Identify which cell holds the provided text, then report its [X, Y] central coordinate. 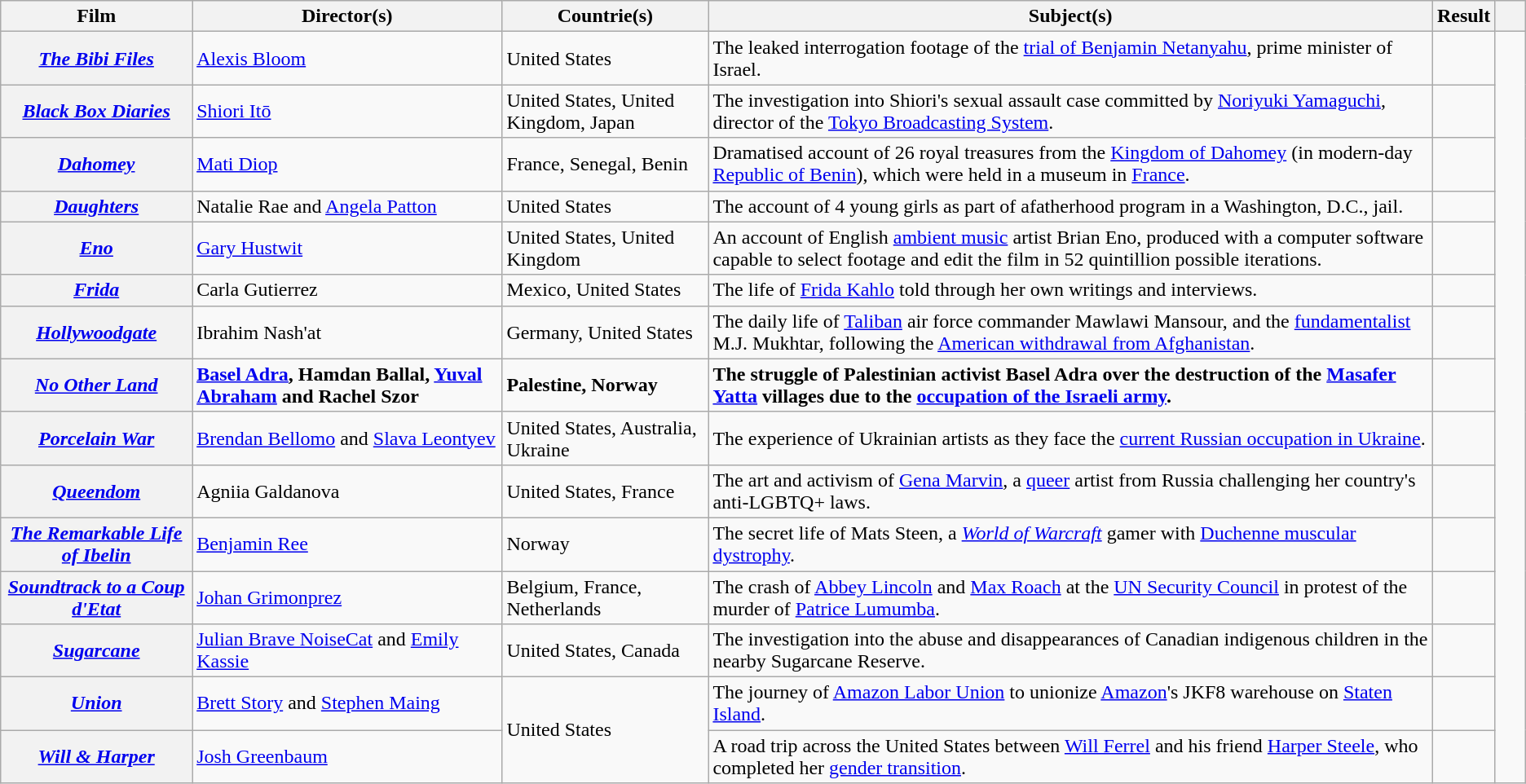
Eno [96, 248]
The art and activism of Gena Marvin, a queer artist from Russia challenging her country's anti-LGBTQ+ laws. [1070, 491]
Basel Adra, Hamdan Ballal, Yuval Abraham and Rachel Szor [347, 385]
Natalie Rae and Angela Patton [347, 206]
Belgium, France, Netherlands [605, 597]
United States, Canada [605, 650]
Union [96, 704]
Dahomey [96, 165]
Johan Grimonprez [347, 597]
The struggle of Palestinian activist Basel Adra over the destruction of the Masafer Yatta villages due to the occupation of the Israeli army. [1070, 385]
United States, United Kingdom, Japan [605, 111]
United States, United Kingdom [605, 248]
Frida [96, 290]
Mati Diop [347, 165]
Countrie(s) [605, 16]
Brendan Bellomo and Slava Leontyev [347, 438]
United States, Australia, Ukraine [605, 438]
Alexis Bloom [347, 59]
The secret life of Mats Steen, a World of Warcraft gamer with Duchenne muscular dystrophy. [1070, 544]
France, Senegal, Benin [605, 165]
The crash of Abbey Lincoln and Max Roach at the UN Security Council in protest of the murder of Patrice Lumumba. [1070, 597]
United States, France [605, 491]
Benjamin Ree [347, 544]
Queendom [96, 491]
The investigation into Shiori's sexual assault case committed by Noriyuki Yamaguchi, director of the Tokyo Broadcasting System. [1070, 111]
The investigation into the abuse and disappearances of Canadian indigenous children in the nearby Sugarcane Reserve. [1070, 650]
The experience of Ukrainian artists as they face the current Russian occupation in Ukraine. [1070, 438]
No Other Land [96, 385]
Porcelain War [96, 438]
Sugarcane [96, 650]
Gary Hustwit [347, 248]
The Remarkable Life of Ibelin [96, 544]
Subject(s) [1070, 16]
Dramatised account of 26 royal treasures from the Kingdom of Dahomey (in modern-day Republic of Benin), which were held in a museum in France. [1070, 165]
Palestine, Norway [605, 385]
The account of 4 young girls as part of afatherhood program in a Washington, D.C., jail. [1070, 206]
Josh Greenbaum [347, 756]
Mexico, United States [605, 290]
Director(s) [347, 16]
Black Box Diaries [96, 111]
Film [96, 16]
Will & Harper [96, 756]
Agniia Galdanova [347, 491]
The leaked interrogation footage of the trial of Benjamin Netanyahu, prime minister of Israel. [1070, 59]
The life of Frida Kahlo told through her own writings and interviews. [1070, 290]
The Bibi Files [96, 59]
The journey of Amazon Labor Union to unionize Amazon's JKF8 warehouse on Staten Island. [1070, 704]
Daughters [96, 206]
A road trip across the United States between Will Ferrel and his friend Harper Steele, who completed her gender transition. [1070, 756]
Soundtrack to a Coup d'Etat [96, 597]
Result [1463, 16]
Norway [605, 544]
Shiori Itō [347, 111]
Brett Story and Stephen Maing [347, 704]
Germany, United States [605, 333]
Ibrahim Nash'at [347, 333]
Julian Brave NoiseCat and Emily Kassie [347, 650]
Hollywoodgate [96, 333]
Carla Gutierrez [347, 290]
